For the text-containing cell, return its midpoint in [x, y] coordinate format. 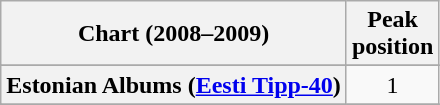
Chart (2008–2009) [174, 34]
1 [392, 85]
Estonian Albums (Eesti Tipp-40) [174, 85]
Peakposition [392, 34]
